For the text-containing cell, return its midpoint in (x, y) coordinate format. 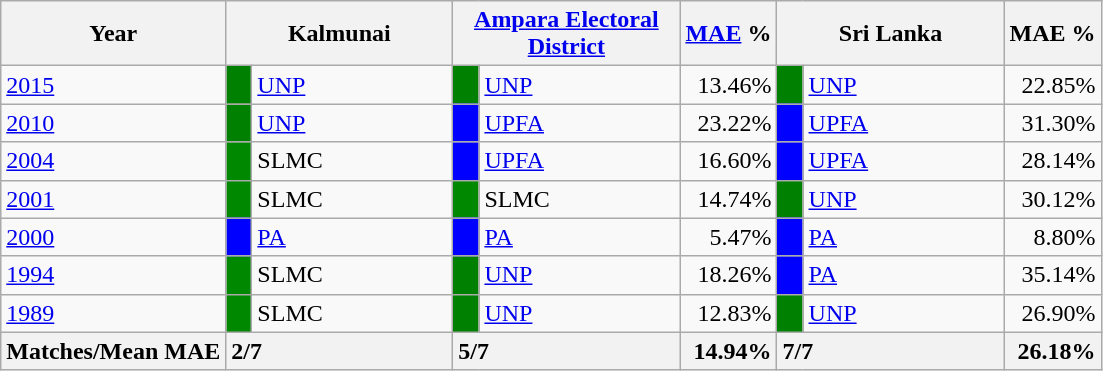
14.94% (728, 351)
8.80% (1052, 237)
2000 (114, 237)
2004 (114, 161)
1989 (114, 313)
35.14% (1052, 275)
5.47% (728, 237)
2/7 (340, 351)
2015 (114, 85)
Sri Lanka (890, 34)
7/7 (890, 351)
14.74% (728, 199)
2010 (114, 123)
18.26% (728, 275)
28.14% (1052, 161)
23.22% (728, 123)
2001 (114, 199)
Matches/Mean MAE (114, 351)
Year (114, 34)
13.46% (728, 85)
30.12% (1052, 199)
31.30% (1052, 123)
5/7 (566, 351)
22.85% (1052, 85)
Kalmunai (340, 34)
12.83% (728, 313)
1994 (114, 275)
26.18% (1052, 351)
16.60% (728, 161)
26.90% (1052, 313)
Ampara Electoral District (566, 34)
